Identify which cell holds the provided text, then report its (x, y) central coordinate. 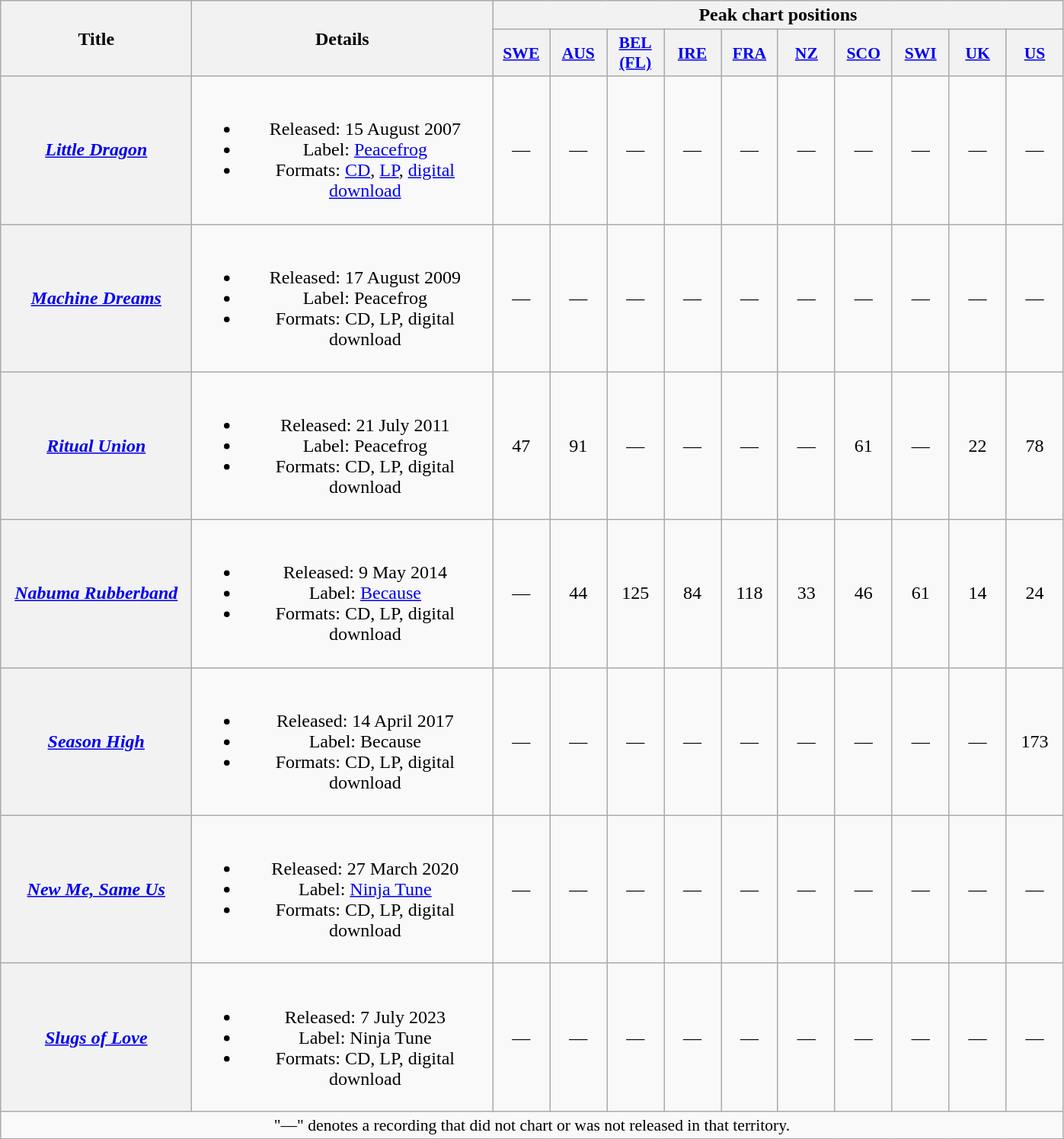
Nabuma Rubberband (96, 593)
"—" denotes a recording that did not chart or was not released in that territory. (532, 1125)
125 (635, 593)
New Me, Same Us (96, 889)
US (1034, 53)
UK (978, 53)
Season High (96, 741)
Released: 9 May 2014Label: BecauseFormats: CD, LP, digital download (343, 593)
Slugs of Love (96, 1037)
46 (864, 593)
33 (806, 593)
Released: 7 July 2023Label: Ninja TuneFormats: CD, LP, digital download (343, 1037)
AUS (579, 53)
78 (1034, 446)
22 (978, 446)
FRA (749, 53)
Little Dragon (96, 150)
Released: 15 August 2007Label: PeacefrogFormats: CD, LP, digital download (343, 150)
Released: 21 July 2011Label: PeacefrogFormats: CD, LP, digital download (343, 446)
44 (579, 593)
118 (749, 593)
BEL(FL) (635, 53)
NZ (806, 53)
IRE (693, 53)
SWE (521, 53)
Released: 14 April 2017Label: BecauseFormats: CD, LP, digital download (343, 741)
91 (579, 446)
Title (96, 38)
24 (1034, 593)
Ritual Union (96, 446)
Machine Dreams (96, 298)
Peak chart positions (778, 15)
Released: 17 August 2009Label: PeacefrogFormats: CD, LP, digital download (343, 298)
SCO (864, 53)
47 (521, 446)
84 (693, 593)
Details (343, 38)
14 (978, 593)
Released: 27 March 2020Label: Ninja TuneFormats: CD, LP, digital download (343, 889)
SWI (920, 53)
173 (1034, 741)
